Detect which cell encompasses the target text, then output its (x, y) center coordinate. 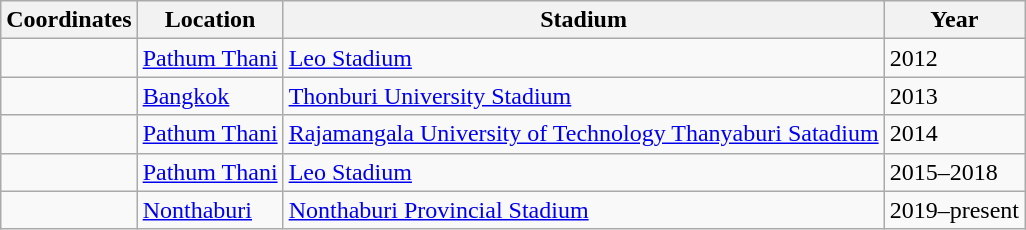
Location (210, 20)
2014 (954, 134)
Stadium (584, 20)
Nonthaburi Provincial Stadium (584, 210)
2015–2018 (954, 172)
2013 (954, 96)
Year (954, 20)
2019–present (954, 210)
2012 (954, 58)
Thonburi University Stadium (584, 96)
Bangkok (210, 96)
Rajamangala University of Technology Thanyaburi Satadium (584, 134)
Coordinates (69, 20)
Nonthaburi (210, 210)
